Pinpoint the cell where the given text exists, returning its [X, Y] midpoint coordinate. 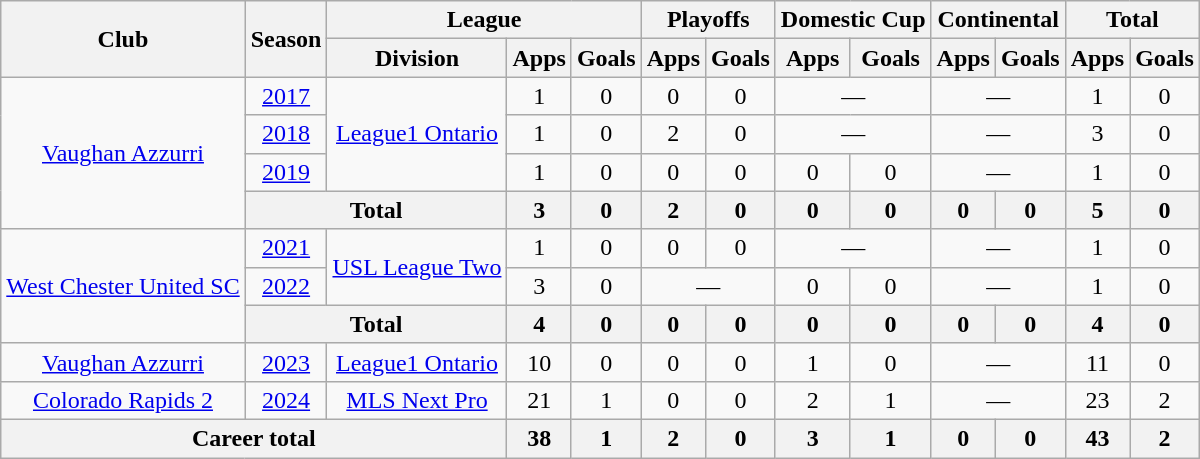
2019 [286, 172]
USL League Two [417, 267]
League [484, 20]
Playoffs [708, 20]
Colorado Rapids 2 [123, 400]
38 [539, 438]
2022 [286, 286]
Continental [998, 20]
2018 [286, 134]
2023 [286, 362]
23 [1097, 400]
Club [123, 39]
West Chester United SC [123, 286]
21 [539, 400]
MLS Next Pro [417, 400]
Career total [254, 438]
10 [539, 362]
11 [1097, 362]
2017 [286, 96]
43 [1097, 438]
2021 [286, 248]
5 [1097, 210]
Season [286, 39]
Division [417, 58]
2024 [286, 400]
Domestic Cup [853, 20]
